Search for the cell housing the specified text and yield its [X, Y] center coordinate. 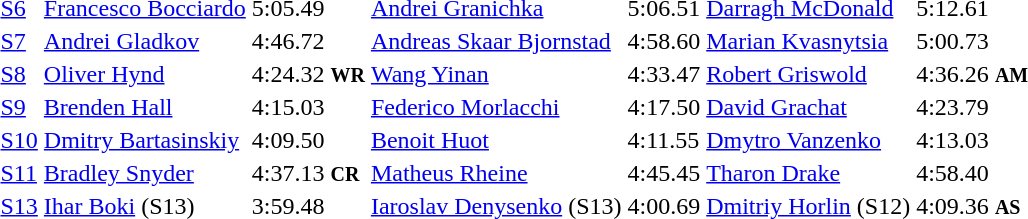
4:33.47 [664, 74]
4:24.32 WR [308, 74]
Wang Yinan [496, 74]
4:11.55 [664, 140]
Andreas Skaar Bjornstad [496, 41]
Matheus Rheine [496, 173]
Brenden Hall [144, 107]
Marian Kvasnytsia [808, 41]
4:37.13 CR [308, 173]
Dmitry Bartasinskiy [144, 140]
4:46.72 [308, 41]
Bradley Snyder [144, 173]
Federico Morlacchi [496, 107]
4:15.03 [308, 107]
Benoit Huot [496, 140]
David Grachat [808, 107]
4:09.50 [308, 140]
Dmytro Vanzenko [808, 140]
4:17.50 [664, 107]
4:58.60 [664, 41]
Tharon Drake [808, 173]
Oliver Hynd [144, 74]
4:45.45 [664, 173]
Andrei Gladkov [144, 41]
Robert Griswold [808, 74]
